For the text-containing cell, return its midpoint in [x, y] coordinate format. 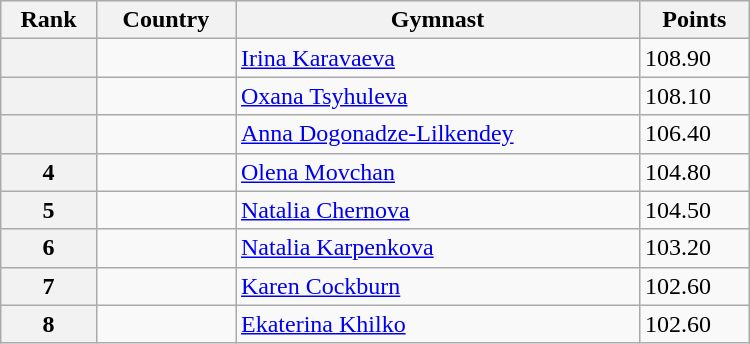
Gymnast [438, 20]
Karen Cockburn [438, 286]
6 [49, 248]
8 [49, 324]
108.10 [694, 96]
Points [694, 20]
Ekaterina Khilko [438, 324]
104.80 [694, 172]
Natalia Chernova [438, 210]
Olena Movchan [438, 172]
Rank [49, 20]
Anna Dogonadze-Lilkendey [438, 134]
103.20 [694, 248]
108.90 [694, 58]
Natalia Karpenkova [438, 248]
7 [49, 286]
Country [166, 20]
104.50 [694, 210]
106.40 [694, 134]
4 [49, 172]
5 [49, 210]
Irina Karavaeva [438, 58]
Oxana Tsyhuleva [438, 96]
